Determine the [X, Y] coordinate at the center of the cell enclosing the given text.  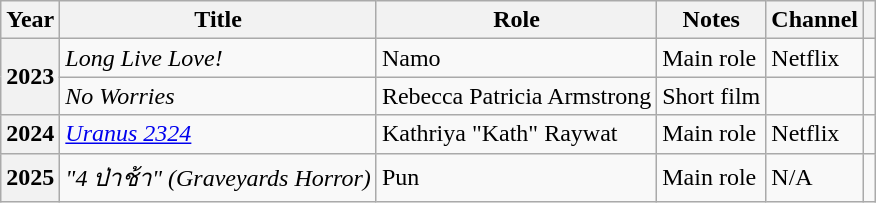
2023 [30, 77]
Kathriya "Kath" Raywat [516, 134]
Long Live Love! [218, 58]
Pun [516, 178]
Role [516, 20]
2024 [30, 134]
"4 ป่าช้า" (Graveyards Horror) [218, 178]
Namo [516, 58]
No Worries [218, 96]
Notes [712, 20]
2025 [30, 178]
Channel [815, 20]
Title [218, 20]
Year [30, 20]
Rebecca Patricia Armstrong [516, 96]
Short film [712, 96]
N/A [815, 178]
Uranus 2324 [218, 134]
